Determine the (x, y) coordinate at the center of the cell enclosing the given text.  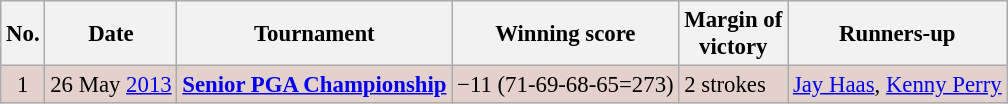
Jay Haas, Kenny Perry (898, 85)
2 strokes (734, 85)
Margin ofvictory (734, 34)
Runners-up (898, 34)
Tournament (314, 34)
Date (111, 34)
Senior PGA Championship (314, 85)
26 May 2013 (111, 85)
No. (23, 34)
−11 (71-69-68-65=273) (566, 85)
1 (23, 85)
Winning score (566, 34)
